Determine the [X, Y] coordinate at the center of the cell enclosing the given text.  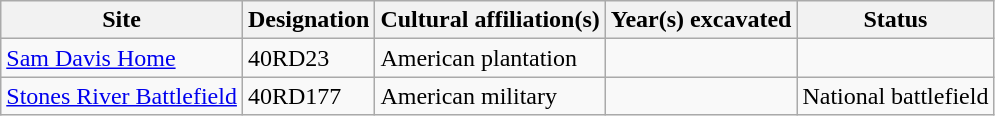
40RD177 [308, 96]
40RD23 [308, 58]
American plantation [490, 58]
Cultural affiliation(s) [490, 20]
Status [896, 20]
Year(s) excavated [701, 20]
Site [122, 20]
Designation [308, 20]
Sam Davis Home [122, 58]
Stones River Battlefield [122, 96]
American military [490, 96]
National battlefield [896, 96]
